Return [X, Y] of the center of cell containing provided text 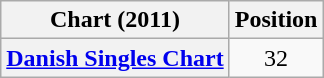
Position [276, 20]
Danish Singles Chart [115, 58]
Chart (2011) [115, 20]
32 [276, 58]
